Search for the cell housing the specified text and yield its [x, y] center coordinate. 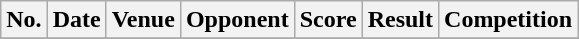
No. [24, 20]
Opponent [237, 20]
Date [76, 20]
Result [400, 20]
Venue [143, 20]
Score [328, 20]
Competition [508, 20]
